Find where the given text appears and provide that cell's center as (x, y) coordinate. 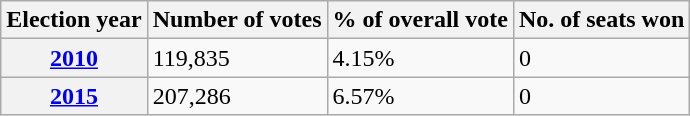
2010 (74, 58)
Election year (74, 20)
2015 (74, 96)
6.57% (420, 96)
% of overall vote (420, 20)
Number of votes (237, 20)
119,835 (237, 58)
4.15% (420, 58)
No. of seats won (601, 20)
207,286 (237, 96)
